Identify which cell holds the provided text, then report its [X, Y] central coordinate. 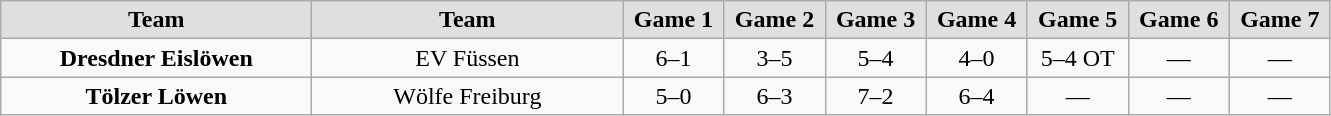
Game 4 [976, 20]
5–4 OT [1078, 58]
Wölfe Freiburg [468, 96]
6–1 [674, 58]
Game 6 [1178, 20]
Game 1 [674, 20]
Tölzer Löwen [156, 96]
6–4 [976, 96]
Game 3 [876, 20]
Dresdner Eislöwen [156, 58]
Game 7 [1280, 20]
4–0 [976, 58]
3–5 [774, 58]
Game 5 [1078, 20]
7–2 [876, 96]
5–4 [876, 58]
EV Füssen [468, 58]
6–3 [774, 96]
5–0 [674, 96]
Game 2 [774, 20]
